Capture the cell that displays the provided text and extract its (x, y) central coordinate. 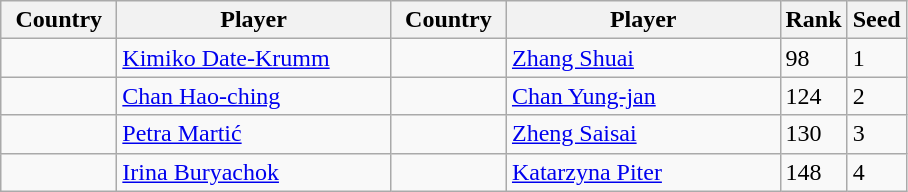
Zhang Shuai (643, 58)
Katarzyna Piter (643, 172)
1 (876, 58)
2 (876, 96)
130 (814, 134)
98 (814, 58)
Chan Hao-ching (254, 96)
Seed (876, 20)
Kimiko Date-Krumm (254, 58)
148 (814, 172)
3 (876, 134)
Zheng Saisai (643, 134)
4 (876, 172)
Petra Martić (254, 134)
124 (814, 96)
Chan Yung-jan (643, 96)
Rank (814, 20)
Irina Buryachok (254, 172)
